For the text-containing cell, return its midpoint in (X, Y) coordinate format. 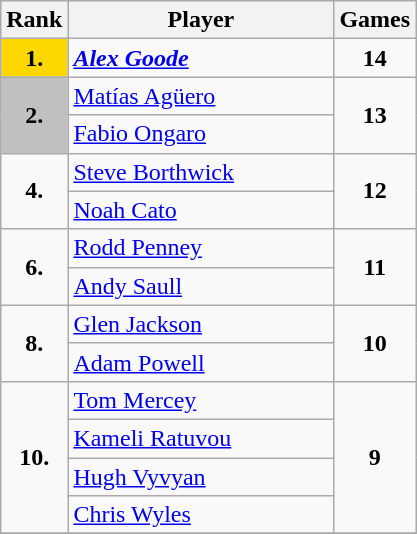
Tom Mercey (201, 400)
12 (375, 191)
Kameli Ratuvou (201, 438)
Matías Agüero (201, 96)
Games (375, 20)
11 (375, 267)
10 (375, 343)
8. (34, 343)
10. (34, 457)
Alex Goode (201, 58)
Rodd Penney (201, 248)
6. (34, 267)
Rank (34, 20)
Chris Wyles (201, 515)
9 (375, 457)
Hugh Vyvyan (201, 477)
13 (375, 115)
Adam Powell (201, 362)
Andy Saull (201, 286)
Player (201, 20)
1. (34, 58)
4. (34, 191)
Glen Jackson (201, 324)
Noah Cato (201, 210)
Steve Borthwick (201, 172)
2. (34, 115)
Fabio Ongaro (201, 134)
14 (375, 58)
